Detect which cell encompasses the target text, then output its (x, y) center coordinate. 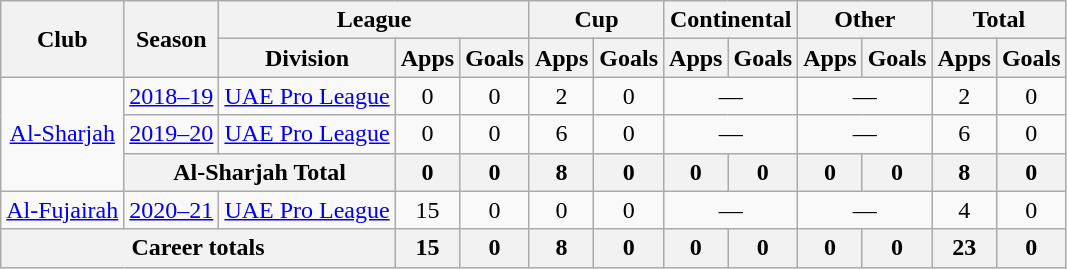
Al-Sharjah (62, 134)
Continental (731, 20)
League (374, 20)
Other (865, 20)
Total (999, 20)
2020–21 (172, 210)
Career totals (198, 248)
Cup (596, 20)
2018–19 (172, 96)
Club (62, 39)
Al-Sharjah Total (260, 172)
Al-Fujairah (62, 210)
2019–20 (172, 134)
Division (307, 58)
23 (964, 248)
Season (172, 39)
4 (964, 210)
